Identify which cell holds the provided text, then report its (x, y) central coordinate. 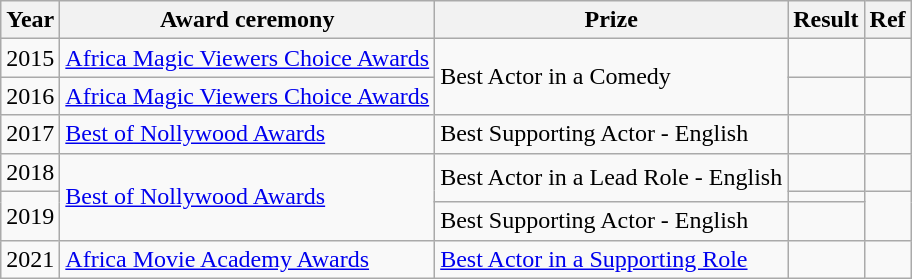
2015 (30, 58)
Best Actor in a Lead Role - English (612, 178)
Best Actor in a Supporting Role (612, 259)
Award ceremony (248, 20)
Africa Movie Academy Awards (248, 259)
Result (826, 20)
2017 (30, 134)
Ref (888, 20)
2019 (30, 216)
2016 (30, 96)
Prize (612, 20)
2021 (30, 259)
Year (30, 20)
Best Actor in a Comedy (612, 77)
2018 (30, 172)
